Search for the cell housing the specified text and yield its (X, Y) center coordinate. 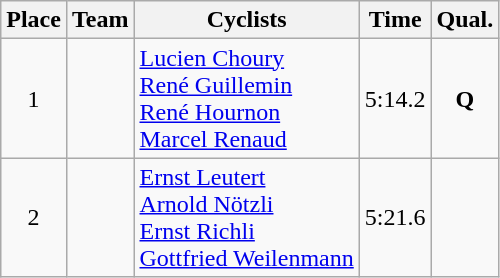
Qual. (465, 20)
5:14.2 (395, 98)
Time (395, 20)
Cyclists (246, 20)
Team (100, 20)
Ernst Leutert Arnold Nötzli Ernst Richli Gottfried Weilenmann (246, 218)
2 (34, 218)
Place (34, 20)
Q (465, 98)
1 (34, 98)
5:21.6 (395, 218)
Lucien Choury René Guillemin René Hournon Marcel Renaud (246, 98)
